Output the (X, Y) coordinate of the center of the cell containing the given text.  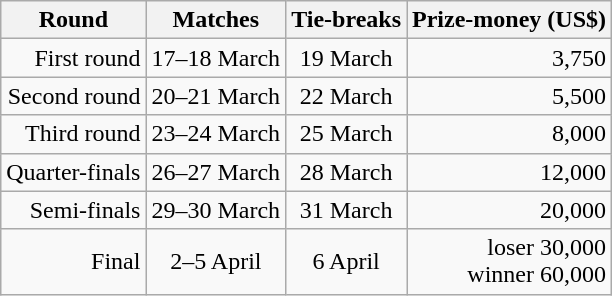
2–5 April (216, 262)
19 March (346, 58)
Final (74, 262)
Quarter-finals (74, 172)
5,500 (510, 96)
17–18 March (216, 58)
First round (74, 58)
Tie-breaks (346, 20)
22 March (346, 96)
31 March (346, 210)
20,000 (510, 210)
Semi-finals (74, 210)
26–27 March (216, 172)
Third round (74, 134)
6 April (346, 262)
loser 30,000winner 60,000 (510, 262)
25 March (346, 134)
12,000 (510, 172)
3,750 (510, 58)
29–30 March (216, 210)
28 March (346, 172)
Prize-money (US$) (510, 20)
23–24 March (216, 134)
20–21 March (216, 96)
8,000 (510, 134)
Round (74, 20)
Matches (216, 20)
Second round (74, 96)
